From the cell containing the given text, extract its center point as (x, y) coordinate. 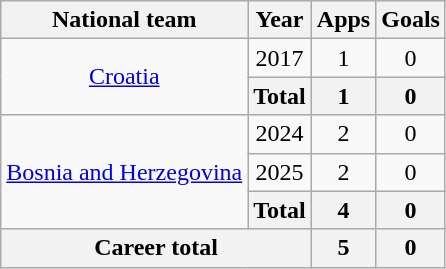
4 (343, 210)
2024 (280, 134)
National team (124, 20)
Year (280, 20)
Croatia (124, 77)
Goals (411, 20)
5 (343, 248)
2017 (280, 58)
Bosnia and Herzegovina (124, 172)
Career total (156, 248)
Apps (343, 20)
2025 (280, 172)
